Pinpoint the cell where the given text exists, returning its (x, y) midpoint coordinate. 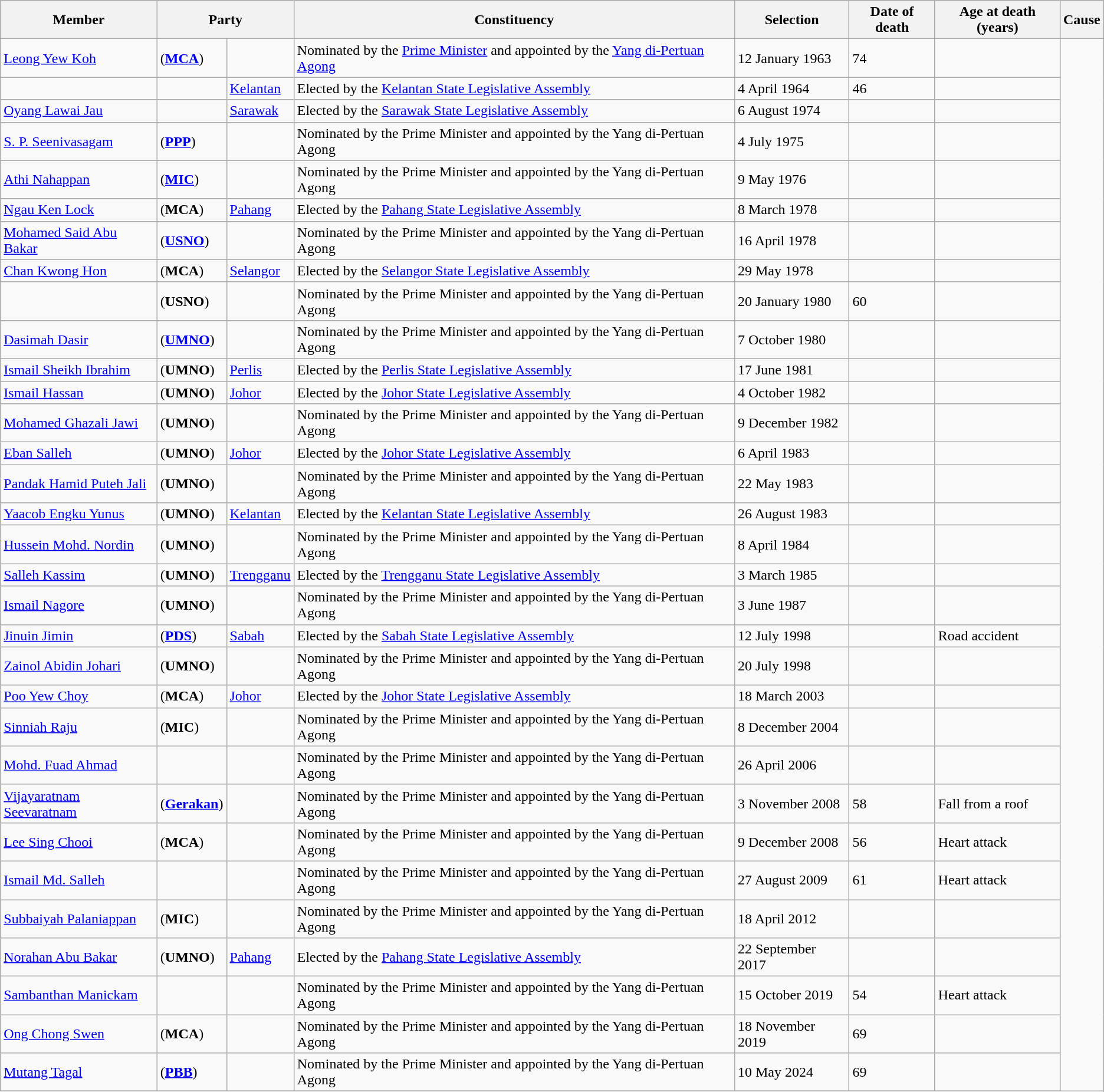
22 May 1983 (791, 483)
6 April 1983 (791, 453)
Yaacob Engku Yunus (79, 514)
Ismail Md. Salleh (79, 880)
3 March 1985 (791, 575)
Date of death (892, 20)
Zainol Abidin Johari (79, 666)
7 October 1980 (791, 340)
18 April 2012 (791, 919)
Selection (791, 20)
9 December 2008 (791, 842)
Lee Sing Chooi (79, 842)
17 June 1981 (791, 370)
Member (79, 20)
Vijayaratnam Seevaratnam (79, 803)
Selangor (260, 271)
26 August 1983 (791, 514)
Constituency (514, 20)
26 April 2006 (791, 765)
Ismail Sheikh Ibrahim (79, 370)
Elected by the Selangor State Legislative Assembly (514, 271)
20 July 1998 (791, 666)
6 August 1974 (791, 111)
Poo Yew Choy (79, 696)
3 June 1987 (791, 605)
27 August 2009 (791, 880)
54 (892, 995)
Elected by the Sabah State Legislative Assembly (514, 636)
12 January 1963 (791, 58)
56 (892, 842)
Party (225, 20)
Mohamed Said Abu Bakar (79, 241)
4 April 1964 (791, 88)
60 (892, 301)
Cause (1082, 20)
Ismail Nagore (79, 605)
8 April 1984 (791, 545)
9 May 1976 (791, 179)
Hussein Mohd. Nordin (79, 545)
Elected by the Trengganu State Legislative Assembly (514, 575)
Salleh Kassim (79, 575)
58 (892, 803)
9 December 1982 (791, 423)
46 (892, 88)
Elected by the Sarawak State Legislative Assembly (514, 111)
Sinniah Raju (79, 726)
(Gerakan) (192, 803)
74 (892, 58)
Perlis (260, 370)
Mohamed Ghazali Jawi (79, 423)
Eban Salleh (79, 453)
Norahan Abu Bakar (79, 958)
Oyang Lawai Jau (79, 111)
16 April 1978 (791, 241)
20 January 1980 (791, 301)
(PDS) (192, 636)
4 July 1975 (791, 142)
Road accident (997, 636)
Age at death (years) (997, 20)
61 (892, 880)
8 December 2004 (791, 726)
Athi Nahappan (79, 179)
S. P. Seenivasagam (79, 142)
18 March 2003 (791, 696)
3 November 2008 (791, 803)
Elected by the Perlis State Legislative Assembly (514, 370)
Ismail Hassan (79, 392)
Subbaiyah Palaniappan (79, 919)
Ong Chong Swen (79, 1034)
Pandak Hamid Puteh Jali (79, 483)
(PBB) (192, 1072)
4 October 1982 (791, 392)
Mutang Tagal (79, 1072)
15 October 2019 (791, 995)
Fall from a roof (997, 803)
Ngau Ken Lock (79, 210)
8 March 1978 (791, 210)
Dasimah Dasir (79, 340)
(PPP) (192, 142)
10 May 2024 (791, 1072)
Chan Kwong Hon (79, 271)
Mohd. Fuad Ahmad (79, 765)
22 September 2017 (791, 958)
Sabah (260, 636)
18 November 2019 (791, 1034)
29 May 1978 (791, 271)
Trengganu (260, 575)
Leong Yew Koh (79, 58)
Sarawak (260, 111)
Jinuin Jimin (79, 636)
12 July 1998 (791, 636)
Sambanthan Manickam (79, 995)
